Output the [x, y] coordinate of the center of the cell containing the given text.  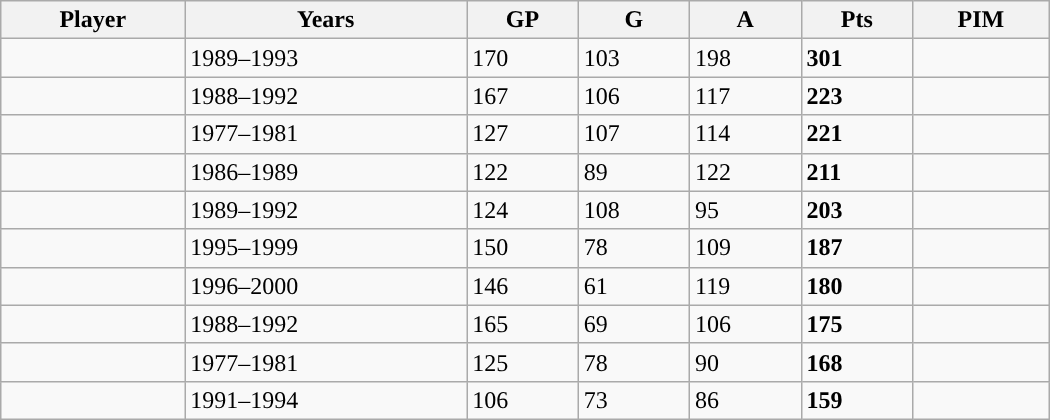
GP [522, 20]
168 [856, 362]
117 [746, 96]
167 [522, 96]
61 [634, 286]
175 [856, 324]
1995–1999 [326, 248]
124 [522, 210]
127 [522, 134]
211 [856, 172]
125 [522, 362]
G [634, 20]
223 [856, 96]
95 [746, 210]
73 [634, 400]
1989–1993 [326, 58]
103 [634, 58]
69 [634, 324]
PIM [980, 20]
1991–1994 [326, 400]
Years [326, 20]
170 [522, 58]
165 [522, 324]
119 [746, 286]
Player [93, 20]
198 [746, 58]
187 [856, 248]
114 [746, 134]
180 [856, 286]
Pts [856, 20]
146 [522, 286]
A [746, 20]
203 [856, 210]
1989–1992 [326, 210]
107 [634, 134]
86 [746, 400]
221 [856, 134]
1986–1989 [326, 172]
89 [634, 172]
90 [746, 362]
150 [522, 248]
1996–2000 [326, 286]
108 [634, 210]
109 [746, 248]
159 [856, 400]
301 [856, 58]
